Provide the (X, Y) coordinate of the cell's center where the given text is located.  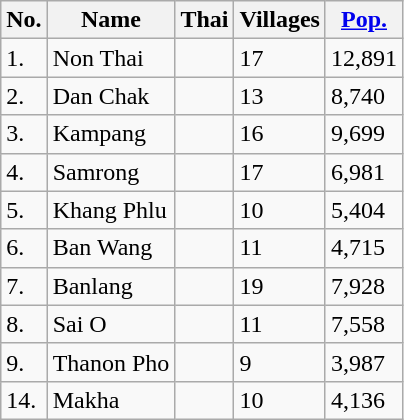
Non Thai (111, 58)
5. (24, 210)
Dan Chak (111, 96)
1. (24, 58)
Thanon Pho (111, 362)
Pop. (364, 20)
9,699 (364, 134)
3. (24, 134)
Villages (280, 20)
Khang Phlu (111, 210)
5,404 (364, 210)
4,715 (364, 248)
9 (280, 362)
7. (24, 286)
No. (24, 20)
6,981 (364, 172)
Makha (111, 400)
7,928 (364, 286)
Ban Wang (111, 248)
13 (280, 96)
7,558 (364, 324)
4,136 (364, 400)
9. (24, 362)
Sai O (111, 324)
2. (24, 96)
Banlang (111, 286)
Thai (204, 20)
Name (111, 20)
4. (24, 172)
8. (24, 324)
12,891 (364, 58)
14. (24, 400)
19 (280, 286)
Kampang (111, 134)
6. (24, 248)
16 (280, 134)
Samrong (111, 172)
3,987 (364, 362)
8,740 (364, 96)
